Locate the cell with the specified text and output its (x, y) center coordinate. 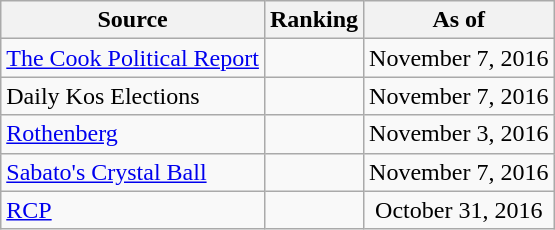
Sabato's Crystal Ball (133, 172)
October 31, 2016 (459, 210)
As of (459, 20)
Ranking (314, 20)
Rothenberg (133, 134)
Daily Kos Elections (133, 96)
RCP (133, 210)
The Cook Political Report (133, 58)
November 3, 2016 (459, 134)
Source (133, 20)
